Scan for the cell matching the given text and deliver its [x, y] coordinate at center. 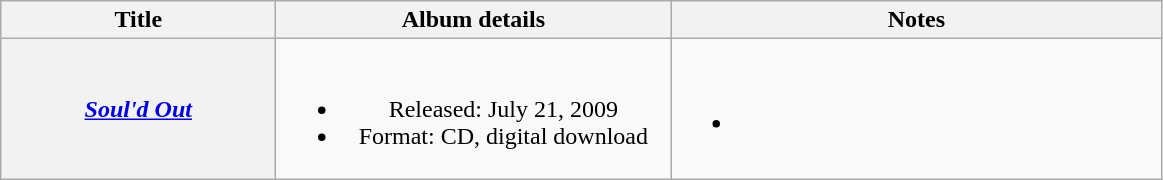
Title [138, 20]
Released: July 21, 2009Format: CD, digital download [474, 109]
Notes [916, 20]
Album details [474, 20]
Soul'd Out [138, 109]
